Locate the cell with the specified text and output its [X, Y] center coordinate. 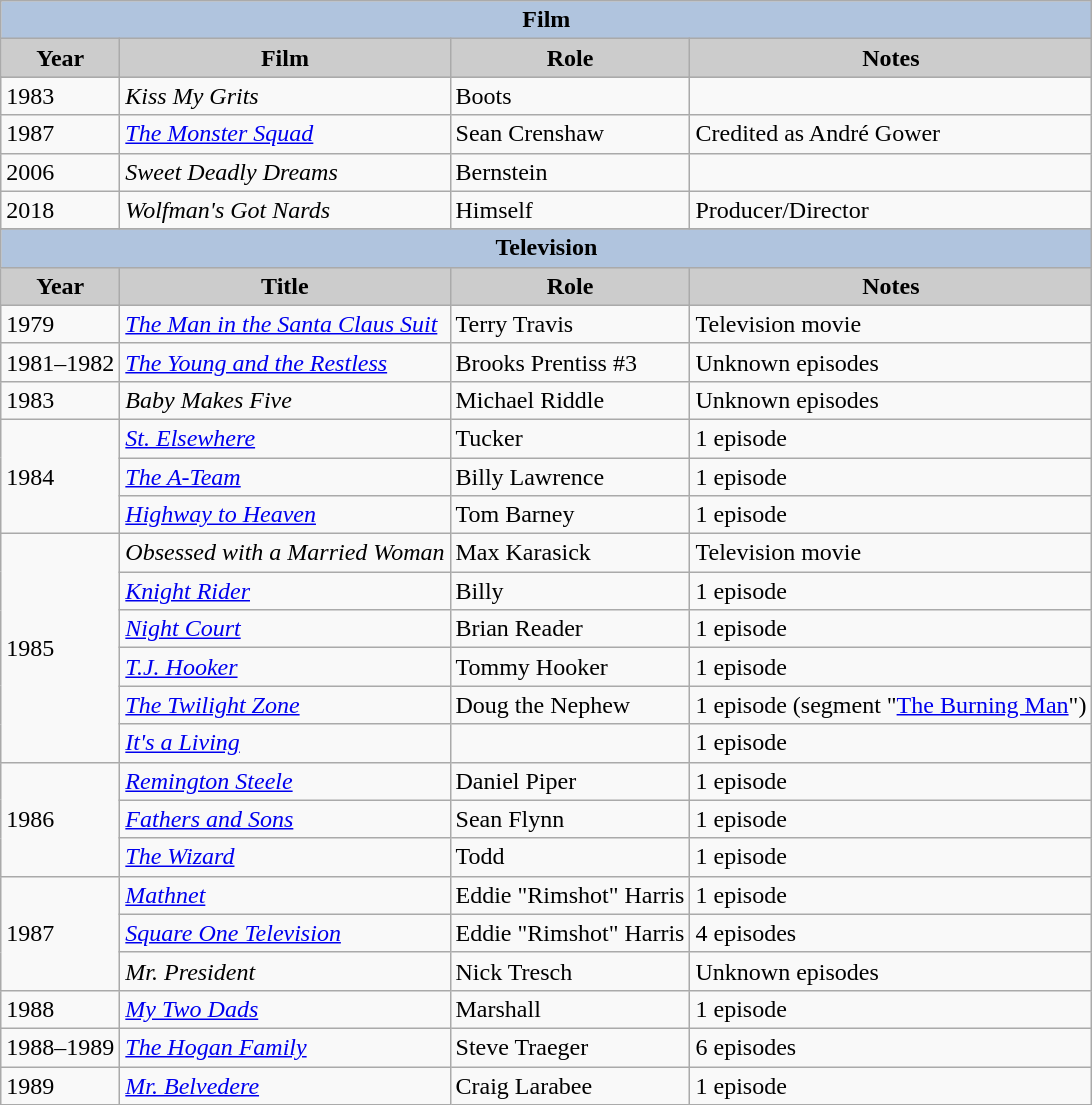
Brooks Prentiss #3 [570, 362]
Sweet Deadly Dreams [285, 172]
Kiss My Grits [285, 96]
Obsessed with a Married Woman [285, 553]
Max Karasick [570, 553]
Billy Lawrence [570, 477]
The Wizard [285, 857]
Brian Reader [570, 629]
Tucker [570, 438]
1 episode (segment "The Burning Man") [891, 705]
6 episodes [891, 1047]
Craig Larabee [570, 1085]
The Young and the Restless [285, 362]
It's a Living [285, 743]
4 episodes [891, 933]
Steve Traeger [570, 1047]
Michael Riddle [570, 400]
1984 [60, 476]
Mr. Belvedere [285, 1085]
Title [285, 286]
My Two Dads [285, 1009]
Highway to Heaven [285, 515]
Baby Makes Five [285, 400]
Terry Travis [570, 324]
2018 [60, 210]
Billy [570, 591]
T.J. Hooker [285, 667]
1981–1982 [60, 362]
1989 [60, 1085]
Marshall [570, 1009]
The Monster Squad [285, 134]
The Hogan Family [285, 1047]
1985 [60, 648]
Tommy Hooker [570, 667]
Sean Flynn [570, 819]
Fathers and Sons [285, 819]
2006 [60, 172]
1979 [60, 324]
Remington Steele [285, 781]
Mathnet [285, 895]
Boots [570, 96]
Wolfman's Got Nards [285, 210]
Todd [570, 857]
Television [546, 248]
The Twilight Zone [285, 705]
Credited as André Gower [891, 134]
Nick Tresch [570, 971]
Night Court [285, 629]
Himself [570, 210]
St. Elsewhere [285, 438]
1988–1989 [60, 1047]
Square One Television [285, 933]
The A-Team [285, 477]
1986 [60, 819]
Bernstein [570, 172]
The Man in the Santa Claus Suit [285, 324]
Tom Barney [570, 515]
Knight Rider [285, 591]
Daniel Piper [570, 781]
Mr. President [285, 971]
Sean Crenshaw [570, 134]
1988 [60, 1009]
Producer/Director [891, 210]
Doug the Nephew [570, 705]
